Extract the [X, Y] coordinate from the center of the cell holding the provided text.  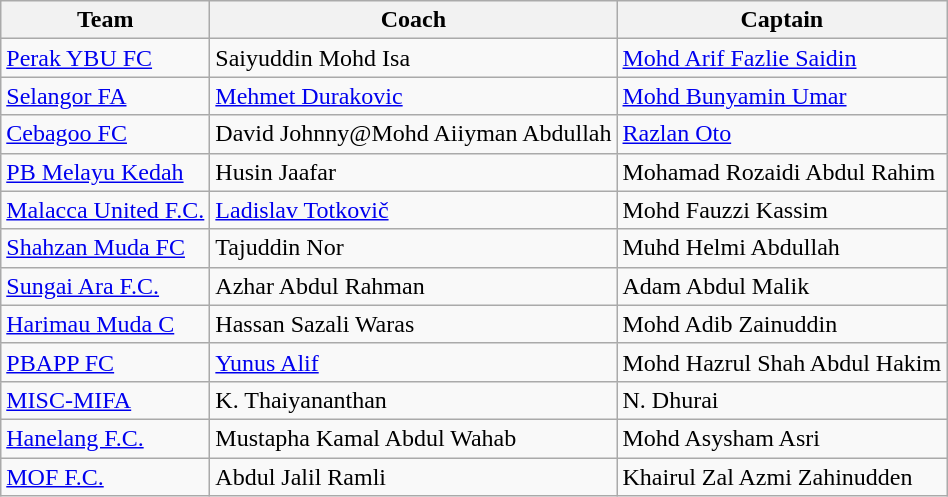
Khairul Zal Azmi Zahinudden [782, 477]
Mohd Adib Zainuddin [782, 324]
PBAPP FC [106, 362]
Hassan Sazali Waras [414, 324]
Abdul Jalil Ramli [414, 477]
PB Melayu Kedah [106, 172]
Tajuddin Nor [414, 248]
David Johnny@Mohd Aiiyman Abdullah [414, 134]
Yunus Alif [414, 362]
Hanelang F.C. [106, 438]
Shahzan Muda FC [106, 248]
Harimau Muda C [106, 324]
Razlan Oto [782, 134]
Selangor FA [106, 96]
Mohd Hazrul Shah Abdul Hakim [782, 362]
Captain [782, 20]
N. Dhurai [782, 400]
Perak YBU FC [106, 58]
K. Thaiyananthan [414, 400]
Muhd Helmi Abdullah [782, 248]
Husin Jaafar [414, 172]
Mustapha Kamal Abdul Wahab [414, 438]
Malacca United F.C. [106, 210]
MISC-MIFA [106, 400]
Saiyuddin Mohd Isa [414, 58]
Mohd Fauzzi Kassim [782, 210]
Sungai Ara F.C. [106, 286]
Azhar Abdul Rahman [414, 286]
MOF F.C. [106, 477]
Mohd Bunyamin Umar [782, 96]
Mohd Asysham Asri [782, 438]
Ladislav Totkovič [414, 210]
Cebagoo FC [106, 134]
Team [106, 20]
Mohamad Rozaidi Abdul Rahim [782, 172]
Coach [414, 20]
Mohd Arif Fazlie Saidin [782, 58]
Mehmet Durakovic [414, 96]
Adam Abdul Malik [782, 286]
